Provide the [x, y] coordinate of the cell's center where the given text is located.  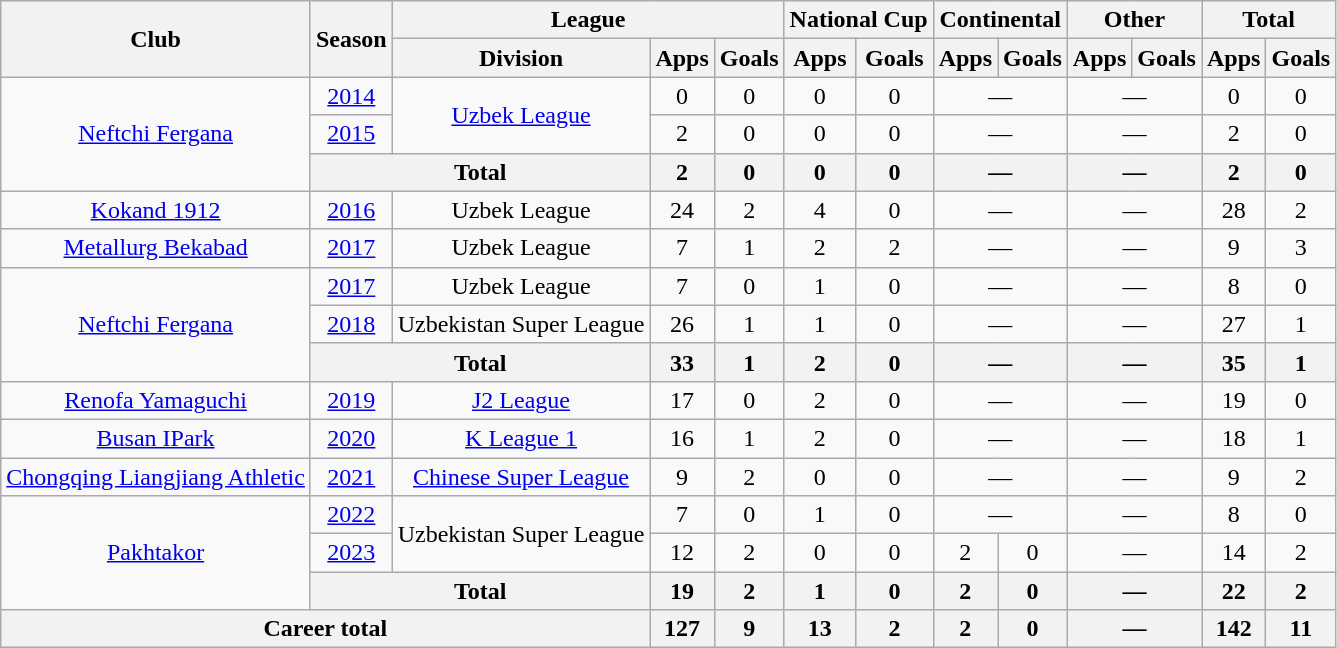
127 [682, 629]
24 [682, 210]
Chinese Super League [521, 477]
18 [1234, 438]
2014 [351, 96]
2023 [351, 553]
12 [682, 553]
2022 [351, 515]
Division [521, 58]
27 [1234, 324]
Busan IPark [156, 438]
142 [1234, 629]
Metallurg Bekabad [156, 248]
2019 [351, 400]
2020 [351, 438]
2016 [351, 210]
K League 1 [521, 438]
22 [1234, 591]
33 [682, 362]
Renofa Yamaguchi [156, 400]
National Cup [858, 20]
26 [682, 324]
2018 [351, 324]
Kokand 1912 [156, 210]
3 [1301, 248]
League [588, 20]
Other [1134, 20]
Pakhtakor [156, 553]
17 [682, 400]
Chongqing Liangjiang Athletic [156, 477]
11 [1301, 629]
16 [682, 438]
Season [351, 39]
J2 League [521, 400]
2015 [351, 134]
2021 [351, 477]
14 [1234, 553]
13 [820, 629]
35 [1234, 362]
4 [820, 210]
28 [1234, 210]
Club [156, 39]
Career total [326, 629]
Continental [1000, 20]
